From the cell containing the given text, extract its center point as (X, Y) coordinate. 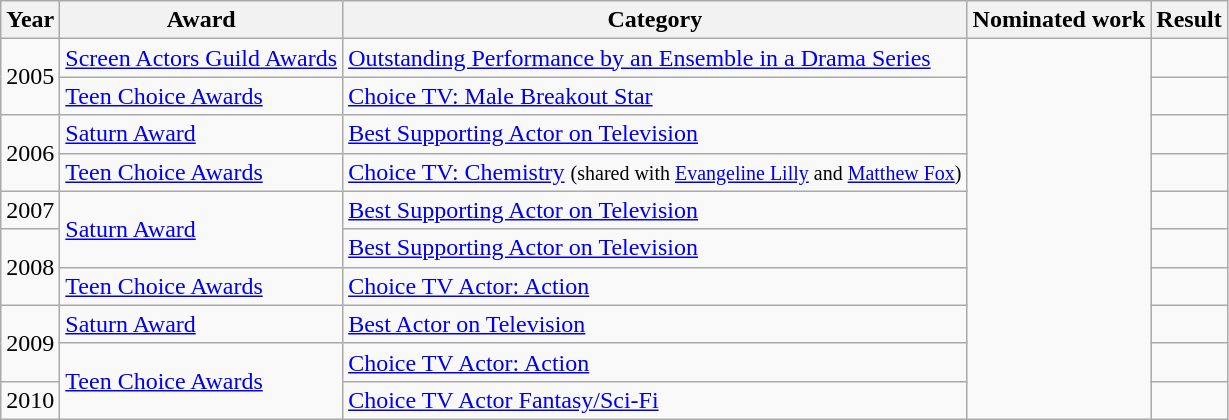
Category (655, 20)
Choice TV: Male Breakout Star (655, 96)
Result (1189, 20)
Choice TV: Chemistry (shared with Evangeline Lilly and Matthew Fox) (655, 172)
Screen Actors Guild Awards (202, 58)
2006 (30, 153)
Choice TV Actor Fantasy/Sci-Fi (655, 400)
Best Actor on Television (655, 324)
Award (202, 20)
2008 (30, 267)
2010 (30, 400)
2007 (30, 210)
Outstanding Performance by an Ensemble in a Drama Series (655, 58)
Year (30, 20)
2009 (30, 343)
Nominated work (1059, 20)
2005 (30, 77)
